From the cell containing the given text, extract its center point as (x, y) coordinate. 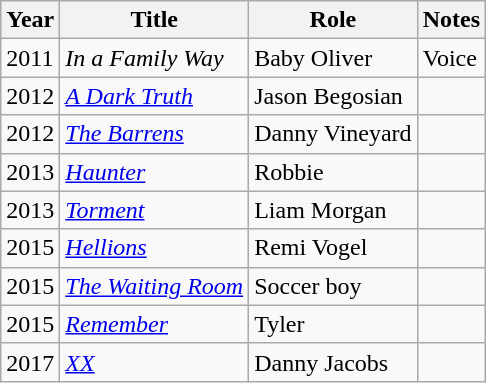
Soccer boy (333, 286)
Haunter (154, 172)
Remember (154, 324)
Liam Morgan (333, 210)
Robbie (333, 172)
The Waiting Room (154, 286)
Remi Vogel (333, 248)
A Dark Truth (154, 96)
XX (154, 362)
Torment (154, 210)
Role (333, 20)
Tyler (333, 324)
Hellions (154, 248)
Danny Vineyard (333, 134)
Jason Begosian (333, 96)
The Barrens (154, 134)
2017 (30, 362)
Year (30, 20)
2011 (30, 58)
Voice (451, 58)
Baby Oliver (333, 58)
Notes (451, 20)
Danny Jacobs (333, 362)
Title (154, 20)
In a Family Way (154, 58)
